Scan for the cell matching the given text and deliver its (x, y) coordinate at center. 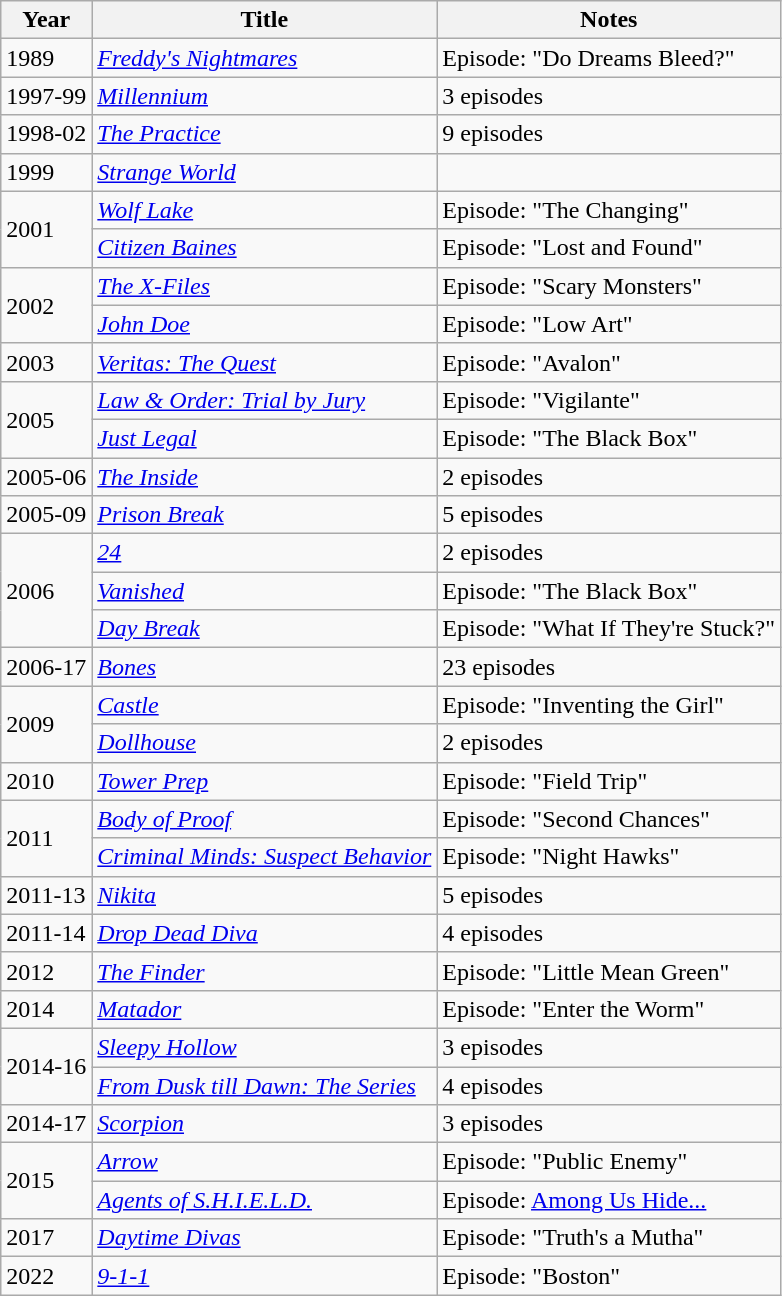
John Doe (264, 324)
2005 (46, 419)
Episode: "Inventing the Girl" (609, 705)
Episode: "Scary Monsters" (609, 286)
2003 (46, 362)
2014 (46, 1009)
Scorpion (264, 1124)
2005-06 (46, 477)
2006-17 (46, 667)
2011 (46, 838)
9-1-1 (264, 1276)
Sleepy Hollow (264, 1047)
Daytime Divas (264, 1238)
The Finder (264, 971)
Millennium (264, 96)
Title (264, 20)
23 episodes (609, 667)
2005-09 (46, 515)
Body of Proof (264, 819)
Dollhouse (264, 743)
Episode: "Boston" (609, 1276)
Episode: "Truth's a Mutha" (609, 1238)
2006 (46, 591)
Agents of S.H.I.E.L.D. (264, 1200)
Veritas: The Quest (264, 362)
1997-99 (46, 96)
Just Legal (264, 438)
Day Break (264, 629)
Tower Prep (264, 781)
The Practice (264, 134)
2014-17 (46, 1124)
The X-Files (264, 286)
Nikita (264, 895)
2015 (46, 1181)
Prison Break (264, 515)
Episode: "What If They're Stuck?" (609, 629)
2010 (46, 781)
Episode: "Night Hawks" (609, 857)
1999 (46, 172)
2022 (46, 1276)
Vanished (264, 591)
Episode: "Avalon" (609, 362)
Freddy's Nightmares (264, 58)
The Inside (264, 477)
Episode: "Public Enemy" (609, 1162)
Episode: Among Us Hide... (609, 1200)
Episode: "Do Dreams Bleed?" (609, 58)
Castle (264, 705)
Bones (264, 667)
Episode: "Lost and Found" (609, 248)
Episode: "Enter the Worm" (609, 1009)
1989 (46, 58)
Citizen Baines (264, 248)
Episode: "Second Chances" (609, 819)
24 (264, 553)
Episode: "Vigilante" (609, 400)
Strange World (264, 172)
2002 (46, 305)
2017 (46, 1238)
Matador (264, 1009)
Episode: "Little Mean Green" (609, 971)
Episode: "Low Art" (609, 324)
2011-13 (46, 895)
2009 (46, 724)
From Dusk till Dawn: The Series (264, 1085)
2014-16 (46, 1066)
2001 (46, 229)
Law & Order: Trial by Jury (264, 400)
2012 (46, 971)
Year (46, 20)
Episode: "The Changing" (609, 210)
9 episodes (609, 134)
Criminal Minds: Suspect Behavior (264, 857)
2011-14 (46, 933)
Wolf Lake (264, 210)
1998-02 (46, 134)
Drop Dead Diva (264, 933)
Notes (609, 20)
Episode: "Field Trip" (609, 781)
Arrow (264, 1162)
